Detect which cell encompasses the target text, then output its [X, Y] center coordinate. 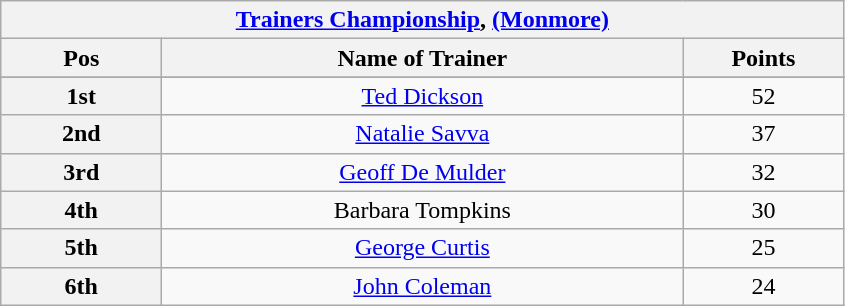
John Coleman [422, 286]
Pos [82, 58]
Trainers Championship, (Monmore) [422, 20]
30 [764, 210]
Natalie Savva [422, 134]
2nd [82, 134]
4th [82, 210]
Points [764, 58]
George Curtis [422, 248]
Geoff De Mulder [422, 172]
1st [82, 96]
Barbara Tompkins [422, 210]
32 [764, 172]
24 [764, 286]
52 [764, 96]
37 [764, 134]
Name of Trainer [422, 58]
5th [82, 248]
25 [764, 248]
3rd [82, 172]
6th [82, 286]
Ted Dickson [422, 96]
